Return [X, Y] of the center of cell containing provided text 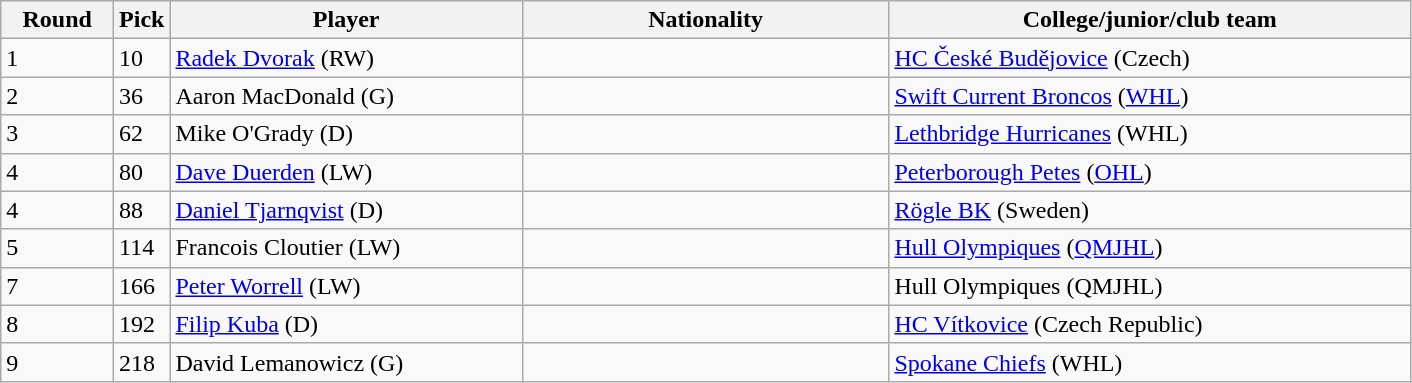
Player [346, 20]
David Lemanowicz (G) [346, 362]
Lethbridge Hurricanes (WHL) [1150, 134]
9 [58, 362]
HC Vítkovice (Czech Republic) [1150, 324]
7 [58, 286]
Swift Current Broncos (WHL) [1150, 96]
3 [58, 134]
Peter Worrell (LW) [346, 286]
Rögle BK (Sweden) [1150, 210]
10 [142, 58]
HC České Budějovice (Czech) [1150, 58]
Spokane Chiefs (WHL) [1150, 362]
88 [142, 210]
114 [142, 248]
Filip Kuba (D) [346, 324]
1 [58, 58]
2 [58, 96]
192 [142, 324]
Mike O'Grady (D) [346, 134]
5 [58, 248]
Aaron MacDonald (G) [346, 96]
36 [142, 96]
Francois Cloutier (LW) [346, 248]
College/junior/club team [1150, 20]
80 [142, 172]
218 [142, 362]
Round [58, 20]
Dave Duerden (LW) [346, 172]
8 [58, 324]
Pick [142, 20]
62 [142, 134]
Daniel Tjarnqvist (D) [346, 210]
Peterborough Petes (OHL) [1150, 172]
166 [142, 286]
Radek Dvorak (RW) [346, 58]
Nationality [706, 20]
